Locate the cell with the specified text and output its [x, y] center coordinate. 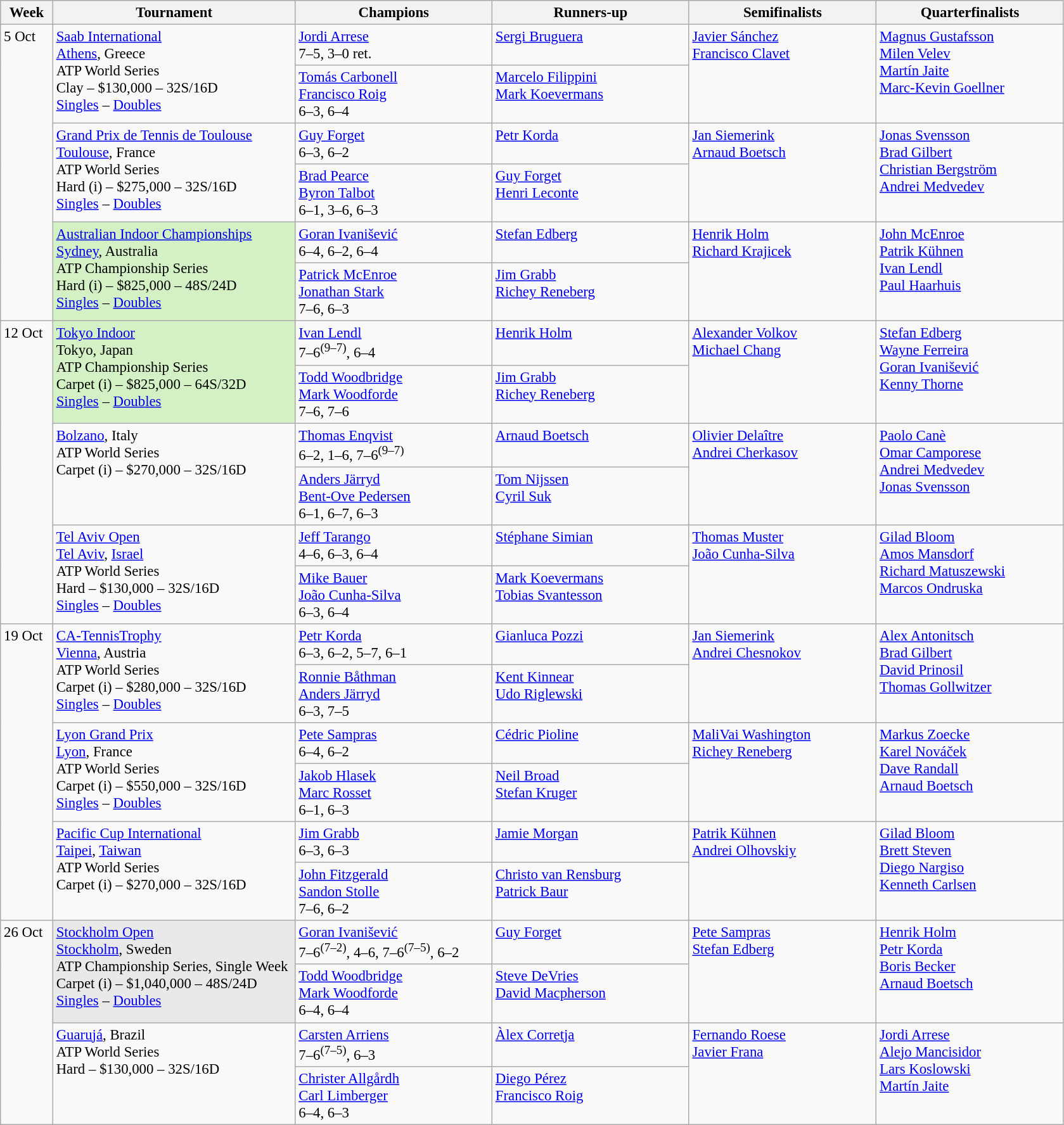
Brad Pearce Byron Talbot 6–1, 3–6, 6–3 [394, 193]
Petr Korda 6–3, 6–2, 5–7, 6–1 [394, 645]
Diego Pérez Francisco Roig [591, 1095]
Thomas Enqvist 6–2, 1–6, 7–6(9–7) [394, 445]
Guy Forget Henri Leconte [591, 193]
Pacific Cup International Taipei, TaiwanATP World Series Carpet (i) – $270,000 – 32S/16D [174, 871]
Guarujá, BrazilATP World Series Hard – $130,000 – 32S/16D [174, 1073]
Week [27, 13]
John Fitzgerald Sandon Stolle 7–6, 6–2 [394, 892]
Steve DeVries David Macpherson [591, 994]
Jordi Arrese Alejo Mancisidor Lars Koslowski Martín Jaite [970, 1073]
Saab International Athens, GreeceATP World Series Clay – $130,000 – 32S/16D Singles – Doubles [174, 74]
Tournament [174, 13]
Tomás Carbonell Francisco Roig 6–3, 6–4 [394, 94]
Thomas Muster João Cunha-Silva [783, 575]
Pete Sampras 6–4, 6–2 [394, 744]
Jan Siemerink Arnaud Boetsch [783, 173]
Jim Grabb 6–3, 6–3 [394, 842]
Pete Sampras Stefan Edberg [783, 972]
Neil Broad Stefan Kruger [591, 793]
Tel Aviv Open Tel Aviv, IsraelATP World Series Hard – $130,000 – 32S/16D Singles – Doubles [174, 575]
Mark Koevermans Tobias Svantesson [591, 595]
MaliVai Washington Richey Reneberg [783, 772]
Petr Korda [591, 144]
Christer Allgårdh Carl Limberger 6–4, 6–3 [394, 1095]
Stockholm Open Stockholm, SwedenATP Championship Series, Single Week Carpet (i) – $1,040,000 – 48S/24D Singles – Doubles [174, 972]
John McEnroe Patrik Kühnen Ivan Lendl Paul Haarhuis [970, 272]
Jakob Hlasek Marc Rosset 6–1, 6–3 [394, 793]
Fernando Roese Javier Frana [783, 1073]
Todd Woodbridge Mark Woodforde 6–4, 6–4 [394, 994]
Arnaud Boetsch [591, 445]
Gilad Bloom Brett Steven Diego Nargiso Kenneth Carlsen [970, 871]
Magnus Gustafsson Milen Velev Martín Jaite Marc-Kevin Goellner [970, 74]
Australian Indoor Championships Sydney, AustraliaATP Championship Series Hard (i) – $825,000 – 48S/24D Singles – Doubles [174, 272]
Javier Sánchez Francisco Clavet [783, 74]
26 Oct [27, 1022]
Jonas Svensson Brad Gilbert Christian Bergström Andrei Medvedev [970, 173]
Henrik Holm Richard Krajicek [783, 272]
Stéphane Simian [591, 546]
Tom Nijssen Cyril Suk [591, 496]
Patrick McEnroe Jonathan Stark 7–6, 6–3 [394, 293]
Jeff Tarango 4–6, 6–3, 6–4 [394, 546]
Stefan Edberg Wayne Ferreira Goran Ivanišević Kenny Thorne [970, 372]
Gilad Bloom Amos Mansdorf Richard Matuszewski Marcos Ondruska [970, 575]
CA-TennisTrophy Vienna, AustriaATP World Series Carpet (i) – $280,000 – 32S/16D Singles – Doubles [174, 673]
Jan Siemerink Andrei Chesnokov [783, 673]
Henrik Holm Petr Korda Boris Becker Arnaud Boetsch [970, 972]
Sergi Bruguera [591, 46]
Bolzano, ItalyATP World Series Carpet (i) – $270,000 – 32S/16D [174, 474]
12 Oct [27, 473]
Alex Antonitsch Brad Gilbert David Prinosil Thomas Gollwitzer [970, 673]
Patrik Kühnen Andrei Olhovskiy [783, 871]
Champions [394, 13]
Goran Ivanišević 7–6(7–2), 4–6, 7–6(7–5), 6–2 [394, 943]
Cédric Pioline [591, 744]
Markus Zoecke Karel Nováček Dave Randall Arnaud Boetsch [970, 772]
Grand Prix de Tennis de Toulouse Toulouse, FranceATP World Series Hard (i) – $275,000 – 32S/16D Singles – Doubles [174, 173]
Anders Järryd Bent-Ove Pedersen 6–1, 6–7, 6–3 [394, 496]
Mike Bauer João Cunha-Silva 6–3, 6–4 [394, 595]
Goran Ivanišević 6–4, 6–2, 6–4 [394, 243]
Christo van Rensburg Patrick Baur [591, 892]
Tokyo Indoor Tokyo, JapanATP Championship Series Carpet (i) – $825,000 – 64S/32D Singles – Doubles [174, 372]
Jordi Arrese 7–5, 3–0 ret. [394, 46]
5 Oct [27, 174]
Paolo Canè Omar Camporese Andrei Medvedev Jonas Svensson [970, 474]
Guy Forget [591, 943]
Stefan Edberg [591, 243]
Lyon Grand Prix Lyon, FranceATP World Series Carpet (i) – $550,000 – 32S/16D Singles – Doubles [174, 772]
19 Oct [27, 773]
Kent Kinnear Udo Riglewski [591, 694]
Henrik Holm [591, 343]
Jamie Morgan [591, 842]
Runners-up [591, 13]
Quarterfinalists [970, 13]
Ivan Lendl 7–6(9–7), 6–4 [394, 343]
Àlex Corretja [591, 1044]
Marcelo Filippini Mark Koevermans [591, 94]
Alexander Volkov Michael Chang [783, 372]
Gianluca Pozzi [591, 645]
Ronnie Båthman Anders Järryd 6–3, 7–5 [394, 694]
Guy Forget 6–3, 6–2 [394, 144]
Semifinalists [783, 13]
Carsten Arriens 7–6(7–5), 6–3 [394, 1044]
Olivier Delaître Andrei Cherkasov [783, 474]
Todd Woodbridge Mark Woodforde 7–6, 7–6 [394, 394]
